Return the [x, y] coordinate for the center point of the cell that contains the specified text.  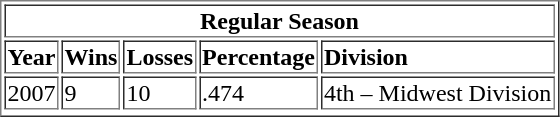
4th – Midwest Division [438, 92]
.474 [258, 92]
9 [92, 92]
Regular Season [279, 20]
Division [438, 56]
Wins [92, 56]
Percentage [258, 56]
2007 [31, 92]
Losses [160, 56]
10 [160, 92]
Year [31, 56]
